Return [X, Y] of the center of cell containing provided text 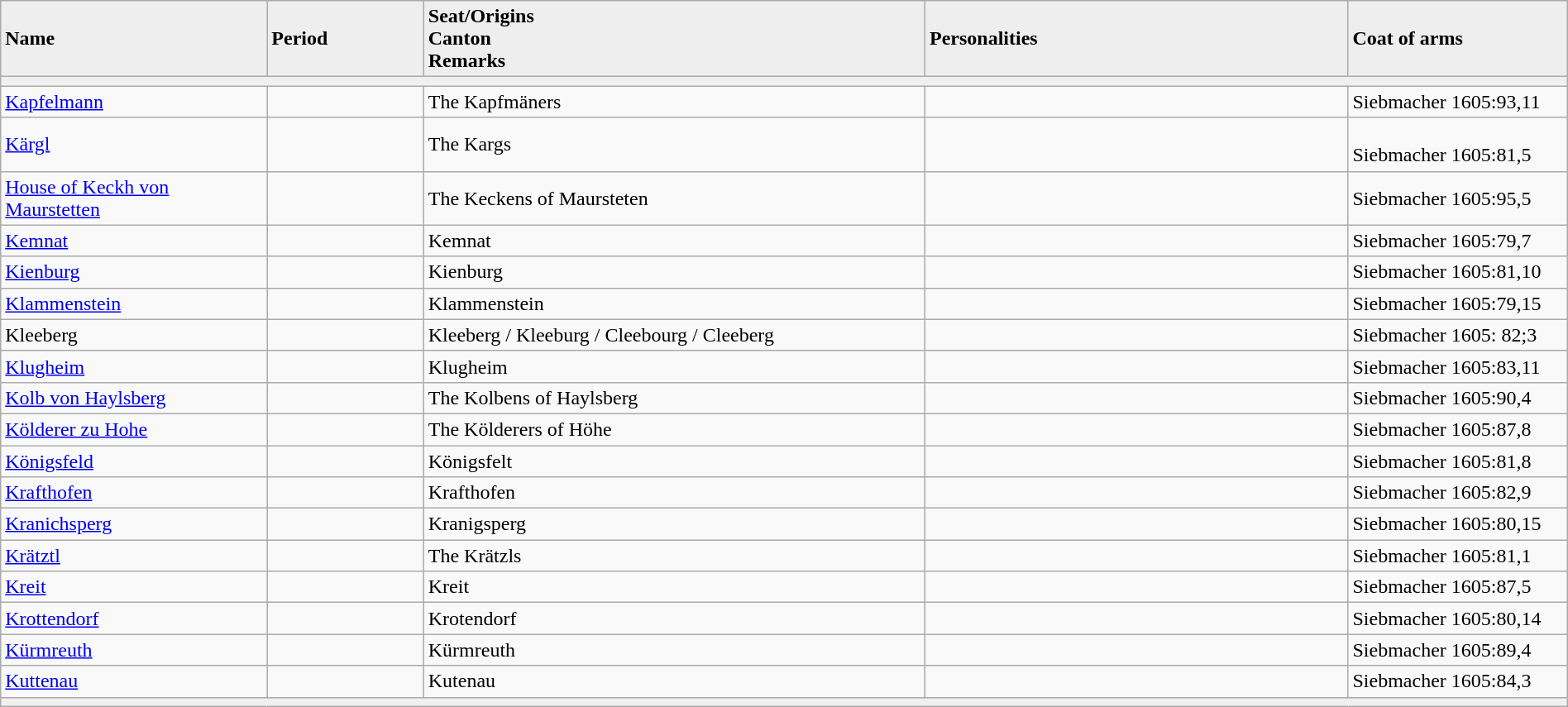
Kapfelmann [134, 102]
The Kapfmäners [674, 102]
Siebmacher 1605:90,4 [1457, 398]
Kölderer zu Hohe [134, 429]
Krätztl [134, 556]
Coat of arms [1457, 39]
Kranigsperg [674, 524]
Siebmacher 1605:80,14 [1457, 619]
Siebmacher 1605:87,8 [1457, 429]
Siebmacher 1605:89,4 [1457, 650]
The Krätzls [674, 556]
Königsfeld [134, 461]
Siebmacher 1605:95,5 [1457, 198]
The Kargs [674, 144]
Name [134, 39]
Kuttenau [134, 681]
The Kölderers of Höhe [674, 429]
Siebmacher 1605:79,15 [1457, 303]
Siebmacher 1605:79,7 [1457, 241]
Siebmacher 1605:84,3 [1457, 681]
Kleeberg / Kleeburg / Cleebourg / Cleeberg [674, 335]
Siebmacher 1605: 82;3 [1457, 335]
Siebmacher 1605:87,5 [1457, 587]
Königsfelt [674, 461]
Siebmacher 1605:81,5 [1457, 144]
Krotendorf [674, 619]
Siebmacher 1605:82,9 [1457, 493]
Kranichsperg [134, 524]
The Keckens of Maursteten [674, 198]
Siebmacher 1605:80,15 [1457, 524]
Personalities [1136, 39]
Siebmacher 1605:81,10 [1457, 272]
Siebmacher 1605:81,1 [1457, 556]
Kutenau [674, 681]
The Kolbens of Haylsberg [674, 398]
Kleeberg [134, 335]
Siebmacher 1605:83,11 [1457, 366]
House of Keckh von Maurstetten [134, 198]
Krottendorf [134, 619]
Seat/Origins Canton Remarks [674, 39]
Period [346, 39]
Kärgl [134, 144]
Siebmacher 1605:81,8 [1457, 461]
Kolb von Haylsberg [134, 398]
Siebmacher 1605:93,11 [1457, 102]
